For the text-containing cell, return its midpoint in [X, Y] coordinate format. 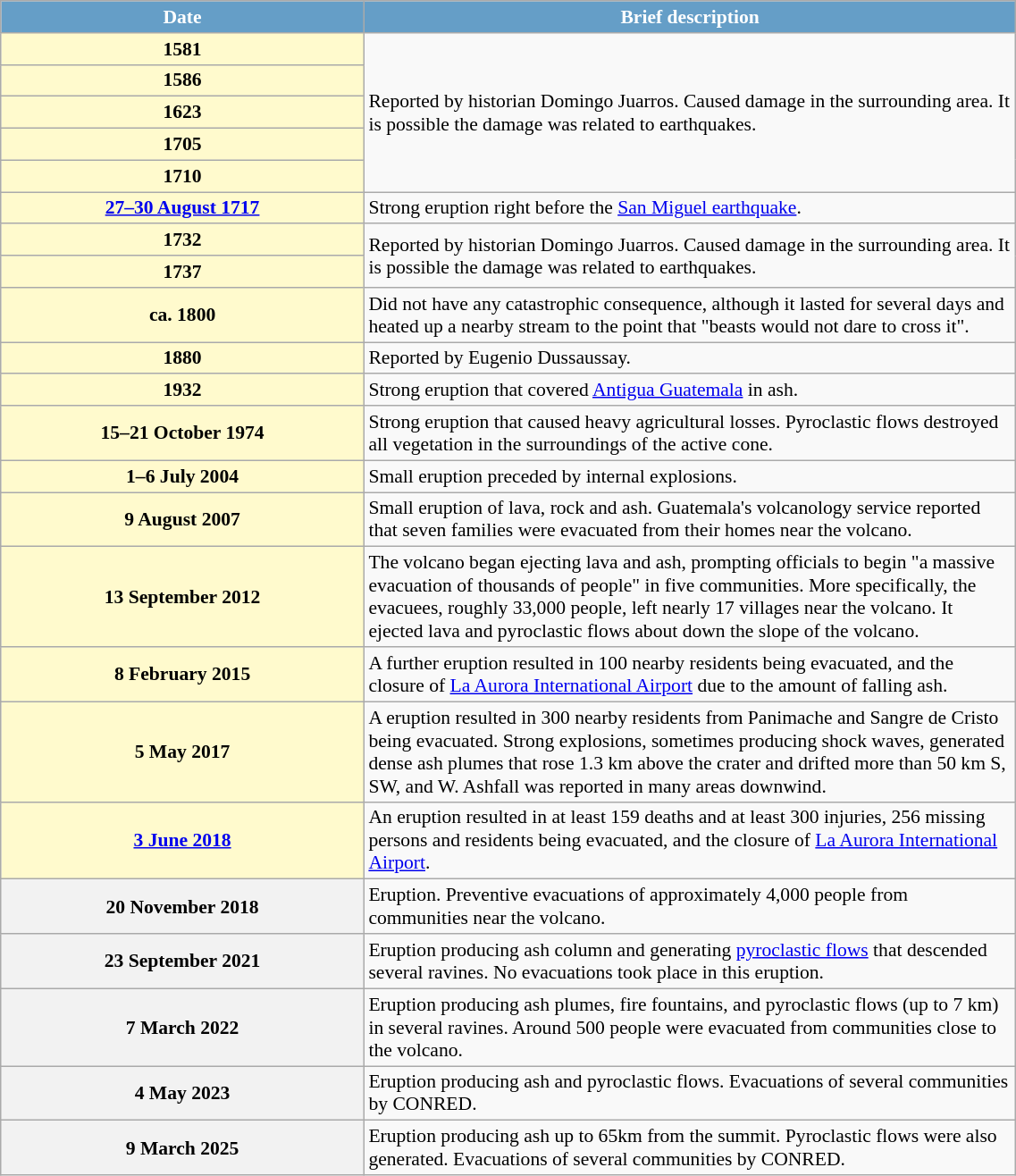
Eruption producing ash and pyroclastic flows. Evacuations of several communities by CONRED. [690, 1094]
1880 [182, 358]
Eruption producing ash column and generating pyroclastic flows that descended several ravines. No evacuations took place in this eruption. [690, 962]
1581 [182, 49]
20 November 2018 [182, 906]
Small eruption preceded by internal explosions. [690, 476]
1586 [182, 80]
1737 [182, 272]
Strong eruption right before the San Miguel earthquake. [690, 208]
Small eruption of lava, rock and ash. Guatemala's volcanology service reported that seven families were evacuated from their homes near the volcano. [690, 520]
Eruption. Preventive evacuations of approximately 4,000 people from communities near the volcano. [690, 906]
7 March 2022 [182, 1028]
4 May 2023 [182, 1094]
1732 [182, 240]
3 June 2018 [182, 840]
1623 [182, 113]
15–21 October 1974 [182, 433]
Date [182, 17]
ca. 1800 [182, 315]
1932 [182, 391]
1705 [182, 145]
1–6 July 2004 [182, 476]
27–30 August 1717 [182, 208]
Strong eruption that caused heavy agricultural losses. Pyroclastic flows destroyed all vegetation in the surroundings of the active cone. [690, 433]
13 September 2012 [182, 597]
Brief description [690, 17]
Eruption producing ash up to 65km from the summit. Pyroclastic flows were also generated. Evacuations of several communities by CONRED. [690, 1147]
9 August 2007 [182, 520]
Reported by Eugenio Dussaussay. [690, 358]
5 May 2017 [182, 752]
1710 [182, 176]
23 September 2021 [182, 962]
8 February 2015 [182, 674]
Strong eruption that covered Antigua Guatemala in ash. [690, 391]
9 March 2025 [182, 1147]
